Extract the [x, y] coordinate from the center of the cell holding the provided text.  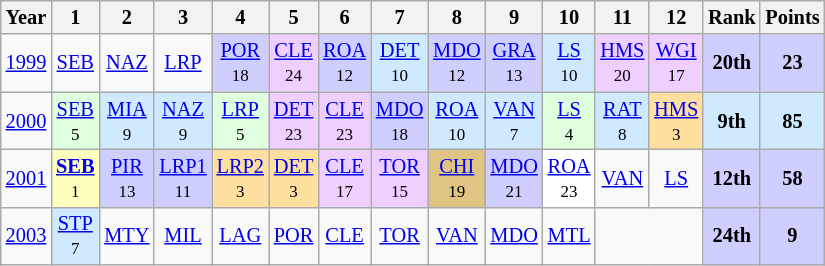
LRP23 [240, 178]
MDO [514, 236]
9th [732, 121]
MIL [182, 236]
2 [126, 17]
LRP5 [240, 121]
TOR15 [400, 178]
11 [622, 17]
NAZ9 [182, 121]
CLE17 [344, 178]
Points [792, 17]
LS4 [570, 121]
STP7 [75, 236]
3 [182, 17]
ROA23 [570, 178]
SEB5 [75, 121]
RAT8 [622, 121]
HMS20 [622, 63]
LS [676, 178]
LAG [240, 236]
8 [456, 17]
POR18 [240, 63]
Rank [732, 17]
ROA12 [344, 63]
24th [732, 236]
DET23 [294, 121]
SEB [75, 63]
MTL [570, 236]
ROA10 [456, 121]
6 [344, 17]
4 [240, 17]
5 [294, 17]
1999 [26, 63]
MDO18 [400, 121]
VAN7 [514, 121]
CHI19 [456, 178]
DET3 [294, 178]
PIR13 [126, 178]
MDO21 [514, 178]
SEB1 [75, 178]
12 [676, 17]
LRP [182, 63]
10 [570, 17]
2000 [26, 121]
TOR [400, 236]
MTY [126, 236]
7 [400, 17]
2003 [26, 236]
LS10 [570, 63]
LRP111 [182, 178]
WGI17 [676, 63]
CLE23 [344, 121]
85 [792, 121]
12th [732, 178]
CLE [344, 236]
2001 [26, 178]
CLE24 [294, 63]
Year [26, 17]
POR [294, 236]
HMS3 [676, 121]
1 [75, 17]
58 [792, 178]
NAZ [126, 63]
20th [732, 63]
MIA9 [126, 121]
MDO12 [456, 63]
23 [792, 63]
GRA13 [514, 63]
DET10 [400, 63]
